Find where the given text appears and provide that cell's center as [X, Y] coordinate. 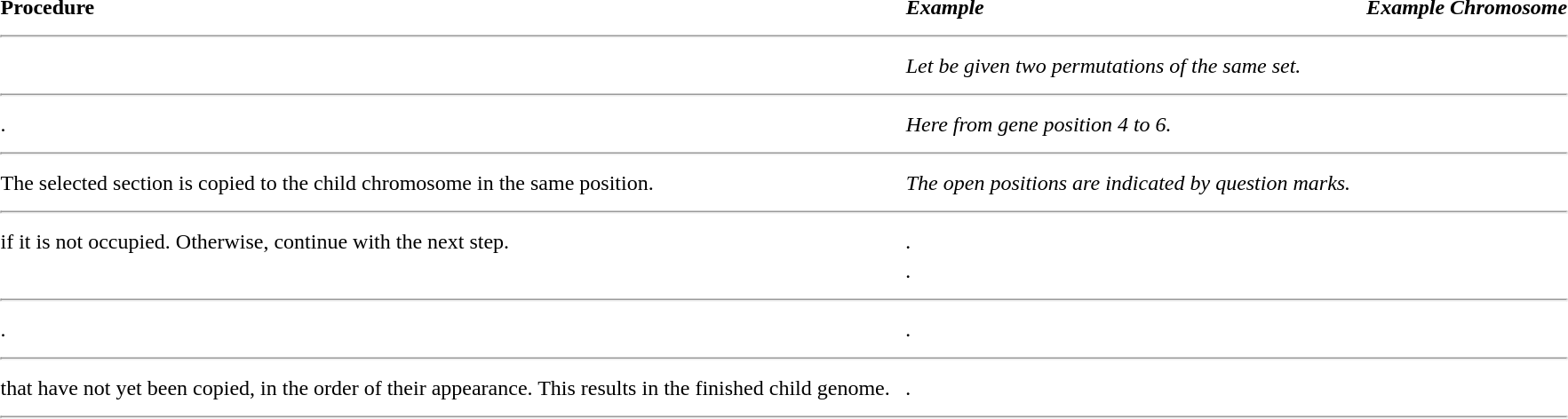
Let be given two permutations of the same set. [1128, 66]
Here from gene position 4 to 6. [1128, 124]
The open positions are indicated by question marks. [1128, 183]
